Output the [x, y] coordinate of the center of the cell containing the given text.  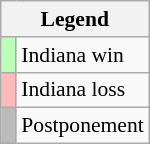
Indiana win [82, 55]
Postponement [82, 126]
Legend [75, 19]
Indiana loss [82, 90]
